Extract the [X, Y] coordinate from the center of the cell holding the provided text.  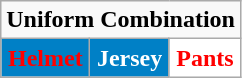
Uniform Combination [121, 20]
Pants [204, 58]
Helmet [46, 58]
Jersey [130, 58]
